Return the (X, Y) coordinate for the center point of the cell that contains the specified text.  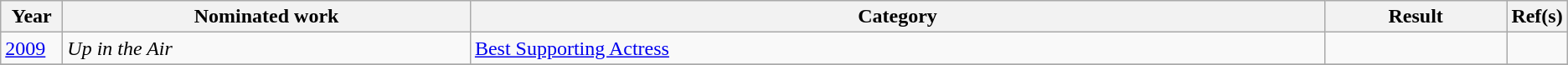
Ref(s) (1537, 17)
Nominated work (266, 17)
2009 (32, 48)
Up in the Air (266, 48)
Year (32, 17)
Best Supporting Actress (897, 48)
Result (1416, 17)
Category (897, 17)
